Locate the cell with the specified text and output its (x, y) center coordinate. 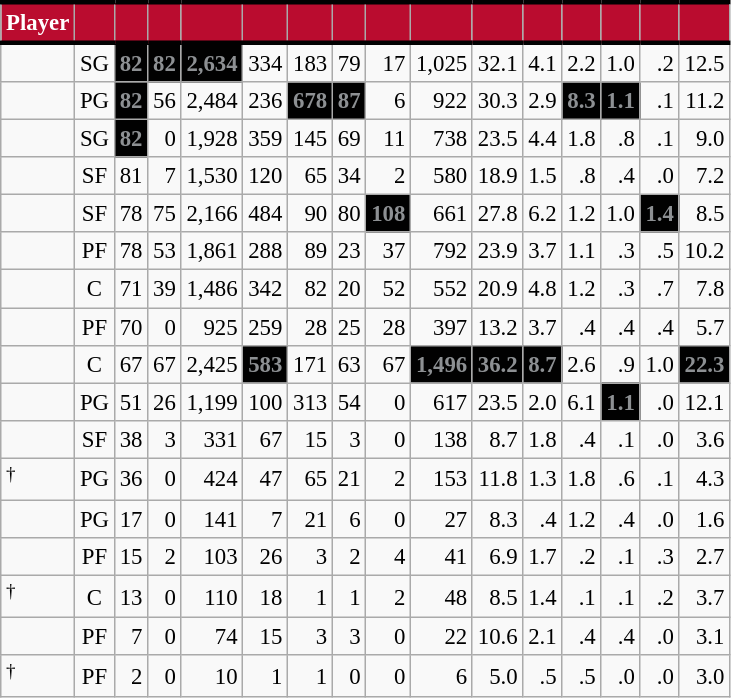
.7 (660, 289)
2.9 (542, 101)
334 (266, 62)
738 (442, 139)
2.6 (582, 364)
47 (266, 479)
36 (130, 479)
678 (310, 101)
11 (388, 139)
922 (442, 101)
108 (388, 214)
4.3 (704, 479)
183 (310, 62)
52 (388, 289)
6.9 (497, 557)
27.8 (497, 214)
397 (442, 327)
583 (266, 364)
580 (442, 176)
5.7 (704, 327)
4.8 (542, 289)
2.1 (542, 637)
39 (164, 289)
11.2 (704, 101)
1.5 (542, 176)
925 (212, 327)
2,425 (212, 364)
145 (310, 139)
1.3 (542, 479)
71 (130, 289)
138 (442, 439)
6.2 (542, 214)
484 (266, 214)
13 (130, 596)
552 (442, 289)
54 (348, 402)
20.9 (497, 289)
75 (164, 214)
51 (130, 402)
5.0 (497, 676)
69 (348, 139)
792 (442, 251)
153 (442, 479)
56 (164, 101)
3.6 (704, 439)
37 (388, 251)
2,166 (212, 214)
313 (310, 402)
1.6 (704, 519)
141 (212, 519)
80 (348, 214)
90 (310, 214)
100 (266, 402)
2.0 (542, 402)
110 (212, 596)
Player (38, 22)
53 (164, 251)
236 (266, 101)
424 (212, 479)
30.3 (497, 101)
7.2 (704, 176)
1,861 (212, 251)
1,486 (212, 289)
36.2 (497, 364)
87 (348, 101)
2.7 (704, 557)
2,634 (212, 62)
22 (442, 637)
34 (348, 176)
89 (310, 251)
342 (266, 289)
81 (130, 176)
74 (212, 637)
18 (266, 596)
7.8 (704, 289)
171 (310, 364)
3.1 (704, 637)
38 (130, 439)
20 (348, 289)
4.1 (542, 62)
2,484 (212, 101)
4 (388, 557)
259 (266, 327)
1,928 (212, 139)
359 (266, 139)
120 (266, 176)
32.1 (497, 62)
331 (212, 439)
.6 (620, 479)
10 (212, 676)
23 (348, 251)
18.9 (497, 176)
617 (442, 402)
1,530 (212, 176)
103 (212, 557)
79 (348, 62)
25 (348, 327)
6.1 (582, 402)
12.1 (704, 402)
661 (442, 214)
22.3 (704, 364)
9.0 (704, 139)
13.2 (497, 327)
63 (348, 364)
3.0 (704, 676)
1,199 (212, 402)
.9 (620, 364)
48 (442, 596)
12.5 (704, 62)
288 (266, 251)
1.7 (542, 557)
23.9 (497, 251)
4.4 (542, 139)
11.8 (497, 479)
1,496 (442, 364)
27 (442, 519)
2.2 (582, 62)
10.6 (497, 637)
1,025 (442, 62)
10.2 (704, 251)
41 (442, 557)
70 (130, 327)
